Pinpoint the cell where the given text exists, returning its (x, y) midpoint coordinate. 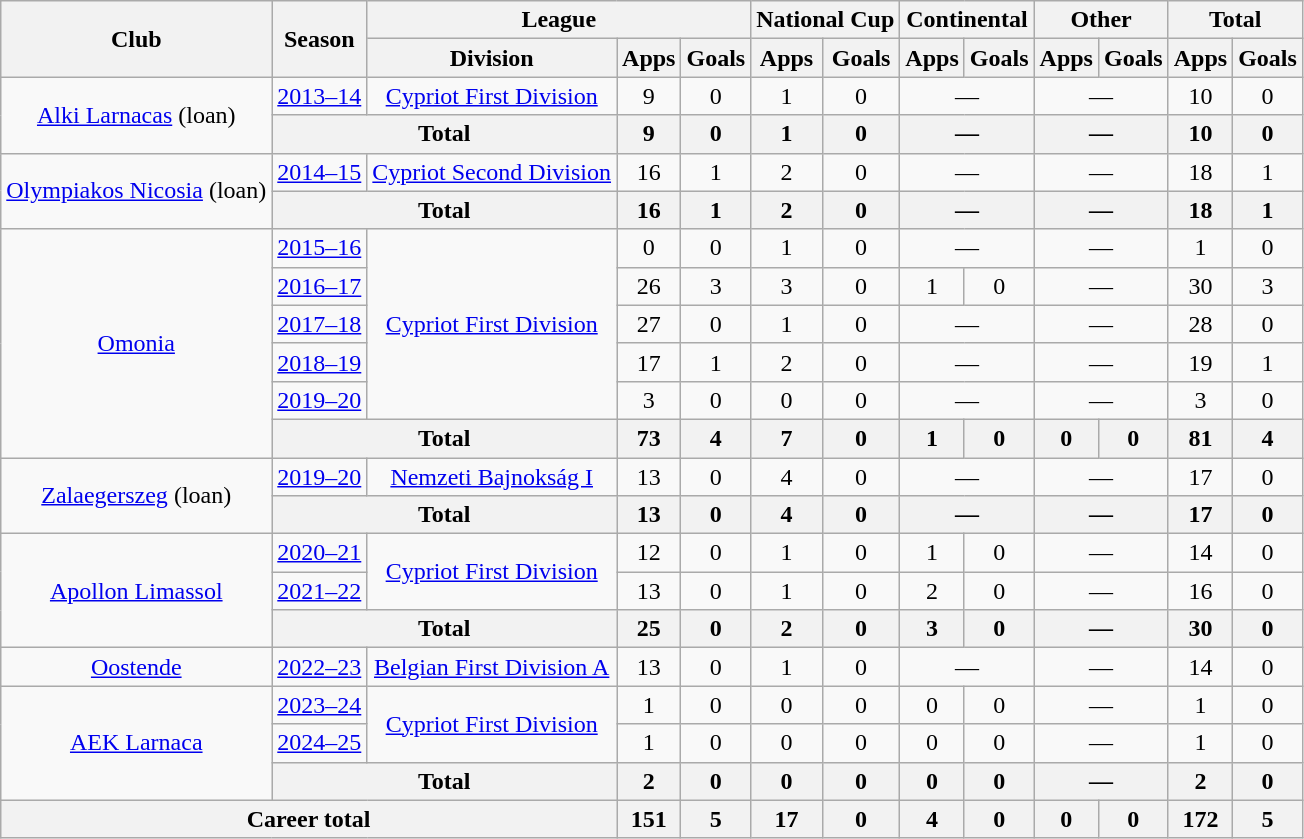
2016–17 (320, 286)
Club (136, 39)
2013–14 (320, 96)
2023–24 (320, 705)
25 (649, 629)
2015–16 (320, 248)
151 (649, 819)
AEK Larnaca (136, 743)
2024–25 (320, 743)
Zalaegerszeg (loan) (136, 496)
28 (1200, 324)
Season (320, 39)
Career total (309, 819)
League (559, 20)
12 (649, 553)
Olympiakos Nicosia (loan) (136, 191)
Omonia (136, 343)
Belgian First Division A (492, 667)
2022–23 (320, 667)
Nemzeti Bajnokság I (492, 477)
Apollon Limassol (136, 591)
Alki Larnacas (loan) (136, 115)
2017–18 (320, 324)
172 (1200, 819)
2014–15 (320, 172)
2018–19 (320, 362)
7 (787, 438)
81 (1200, 438)
National Cup (826, 20)
Other (1101, 20)
Oostende (136, 667)
2021–22 (320, 591)
26 (649, 286)
2020–21 (320, 553)
19 (1200, 362)
27 (649, 324)
Continental (967, 20)
Division (492, 58)
73 (649, 438)
Cypriot Second Division (492, 172)
